Scan for the cell matching the given text and deliver its (X, Y) coordinate at center. 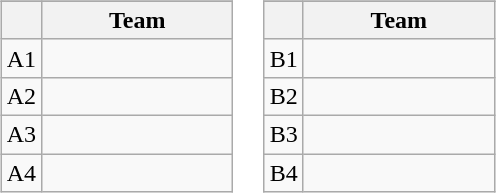
B2 (284, 96)
A4 (21, 173)
A3 (21, 134)
B1 (284, 58)
B3 (284, 134)
A1 (21, 58)
B4 (284, 173)
A2 (21, 96)
